Capture the cell that displays the provided text and extract its (x, y) central coordinate. 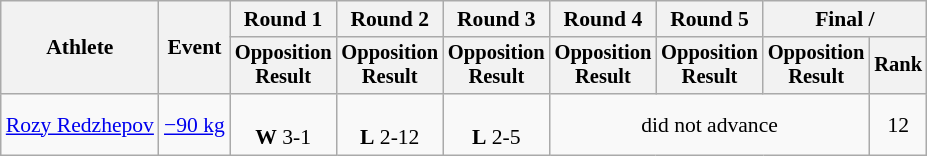
Round 4 (604, 19)
Round 2 (390, 19)
Athlete (80, 48)
Round 1 (284, 19)
Round 3 (496, 19)
Final / (845, 19)
Event (194, 48)
W 3-1 (284, 124)
did not advance (710, 124)
Round 5 (710, 19)
L 2-12 (390, 124)
Rozy Redzhepov (80, 124)
L 2-5 (496, 124)
−90 kg (194, 124)
12 (898, 124)
Rank (898, 66)
